Provide the (x, y) coordinate of the cell's center where the given text is located.  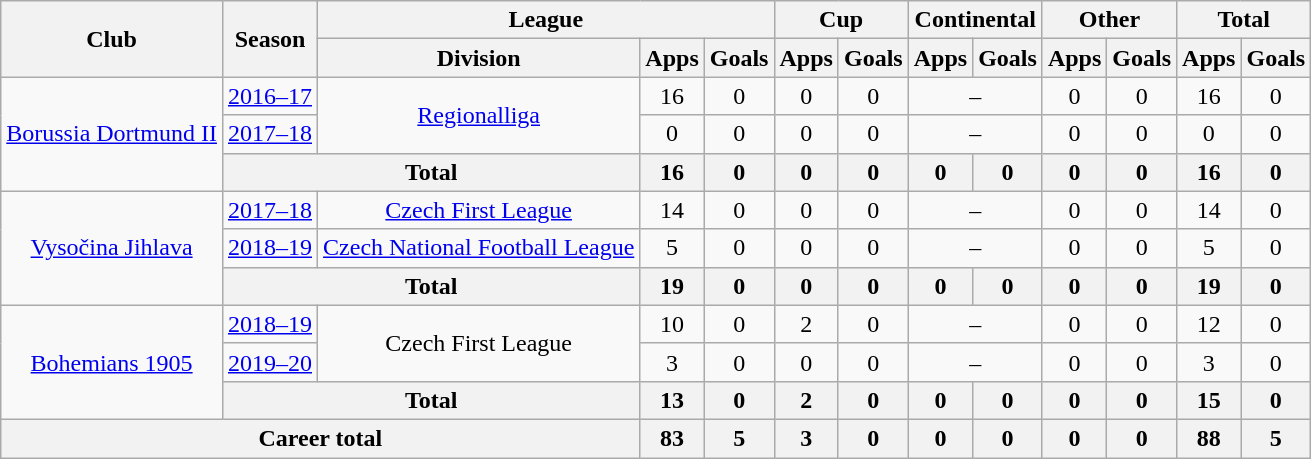
Regionalliga (479, 115)
13 (672, 400)
83 (672, 438)
Club (112, 39)
15 (1209, 400)
Cup (841, 20)
Continental (975, 20)
Czech National Football League (479, 248)
Other (1109, 20)
Division (479, 58)
Season (270, 39)
Career total (320, 438)
88 (1209, 438)
Vysočina Jihlava (112, 248)
10 (672, 324)
Bohemians 1905 (112, 362)
12 (1209, 324)
2016–17 (270, 96)
League (546, 20)
2019–20 (270, 362)
Borussia Dortmund II (112, 134)
